Output the (X, Y) coordinate of the center of the cell containing the given text.  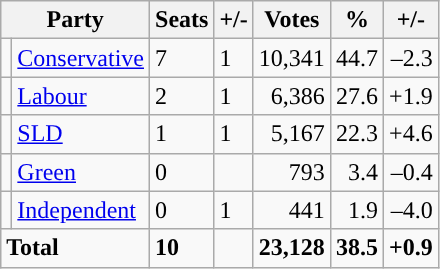
Independent (81, 210)
38.5 (356, 248)
Seats (182, 20)
27.6 (356, 96)
23,128 (292, 248)
7 (182, 58)
1.9 (356, 210)
Party (76, 20)
10 (182, 248)
22.3 (356, 134)
2 (182, 96)
% (356, 20)
–0.4 (410, 172)
+1.9 (410, 96)
3.4 (356, 172)
Conservative (81, 58)
793 (292, 172)
Green (81, 172)
–4.0 (410, 210)
441 (292, 210)
5,167 (292, 134)
Total (76, 248)
6,386 (292, 96)
Labour (81, 96)
44.7 (356, 58)
Votes (292, 20)
+4.6 (410, 134)
10,341 (292, 58)
+0.9 (410, 248)
SLD (81, 134)
–2.3 (410, 58)
